Return (x, y) of the center of cell containing provided text 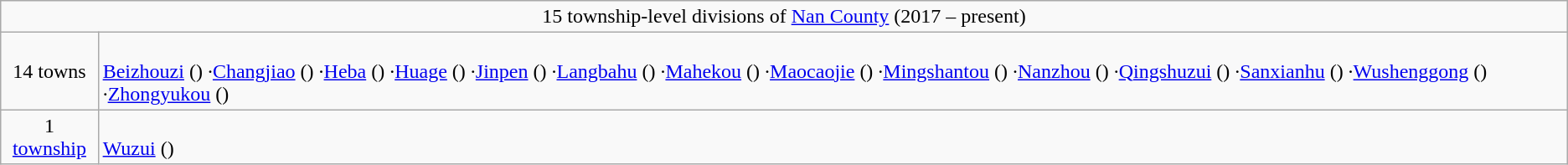
Wuzui () (833, 137)
1 township (49, 137)
14 towns (49, 71)
15 township-level divisions of Nan County (2017 – present) (784, 17)
